Scan for the cell matching the given text and deliver its [x, y] coordinate at center. 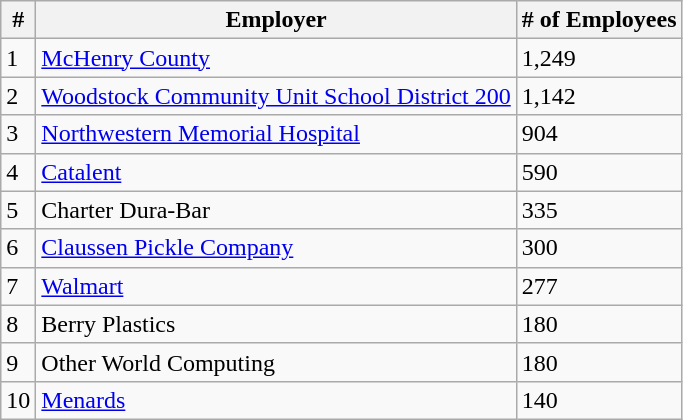
Northwestern Memorial Hospital [276, 134]
1 [18, 58]
4 [18, 172]
590 [599, 172]
# [18, 20]
10 [18, 400]
Berry Plastics [276, 324]
1,142 [599, 96]
Catalent [276, 172]
904 [599, 134]
7 [18, 286]
Woodstock Community Unit School District 200 [276, 96]
Walmart [276, 286]
335 [599, 210]
1,249 [599, 58]
9 [18, 362]
2 [18, 96]
Menards [276, 400]
8 [18, 324]
300 [599, 248]
Other World Computing [276, 362]
277 [599, 286]
Claussen Pickle Company [276, 248]
# of Employees [599, 20]
McHenry County [276, 58]
Employer [276, 20]
6 [18, 248]
140 [599, 400]
3 [18, 134]
5 [18, 210]
Charter Dura-Bar [276, 210]
